For the text-containing cell, return its midpoint in [X, Y] coordinate format. 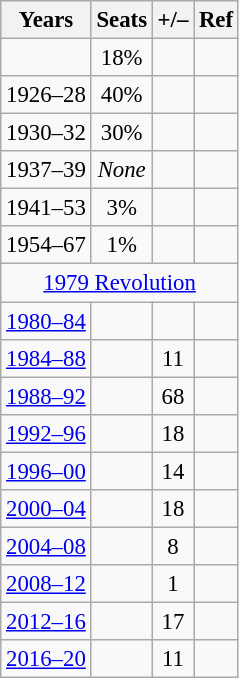
1930–32 [46, 133]
1996–00 [46, 471]
1984–88 [46, 358]
1992–96 [46, 433]
2016–20 [46, 659]
Years [46, 20]
40% [122, 95]
1 [172, 584]
2008–12 [46, 584]
2000–04 [46, 509]
30% [122, 133]
1980–84 [46, 321]
None [122, 170]
1941–53 [46, 208]
2004–08 [46, 546]
Seats [122, 20]
8 [172, 546]
17 [172, 621]
1979 Revolution [120, 283]
1988–92 [46, 396]
+/– [172, 20]
1% [122, 245]
18% [122, 58]
68 [172, 396]
3% [122, 208]
2012–16 [46, 621]
14 [172, 471]
1926–28 [46, 95]
Ref [216, 20]
1954–67 [46, 245]
1937–39 [46, 170]
